Capture the cell that displays the provided text and extract its (x, y) central coordinate. 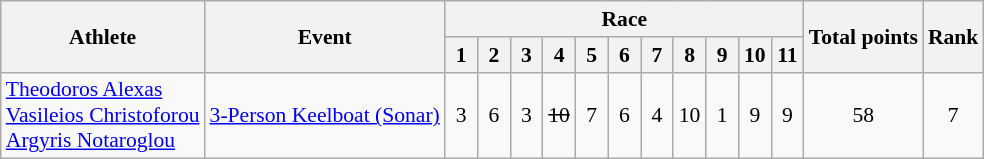
11 (788, 55)
Total points (864, 36)
Event (325, 36)
58 (864, 116)
8 (690, 55)
Theodoros AlexasVasileios ChristoforouArgyris Notaroglou (103, 116)
5 (592, 55)
Athlete (103, 36)
Rank (954, 36)
3-Person Keelboat (Sonar) (325, 116)
Race (624, 19)
2 (494, 55)
